Find where the given text appears and provide that cell's center as [X, Y] coordinate. 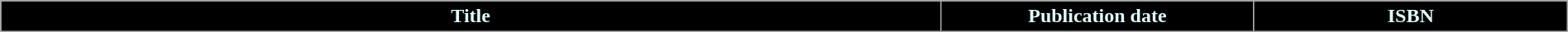
ISBN [1411, 16]
Title [471, 16]
Publication date [1097, 16]
